Return the (X, Y) coordinate for the center point of the cell that contains the specified text.  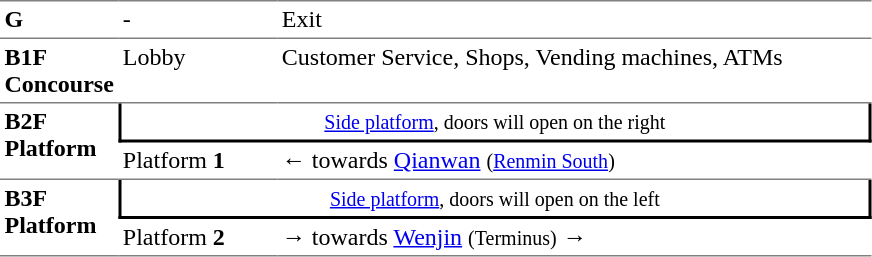
← towards Qianwan (Renmin South) (574, 161)
G (59, 19)
Side platform, doors will open on the right (494, 124)
Platform 1 (198, 161)
→ towards Wenjin (Terminus) → (574, 238)
Side platform, doors will open on the left (494, 200)
B2FPlatform (59, 142)
B1FConcourse (59, 71)
Lobby (198, 71)
B3FPlatform (59, 218)
Platform 2 (198, 238)
- (198, 19)
Exit (574, 19)
Customer Service, Shops, Vending machines, ATMs (574, 71)
